For the text-containing cell, return its midpoint in (X, Y) coordinate format. 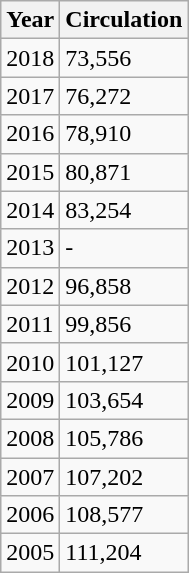
78,910 (124, 134)
2006 (30, 515)
2014 (30, 210)
Circulation (124, 20)
76,272 (124, 96)
83,254 (124, 210)
111,204 (124, 553)
2015 (30, 172)
101,127 (124, 362)
2005 (30, 553)
- (124, 248)
2016 (30, 134)
2010 (30, 362)
2008 (30, 438)
80,871 (124, 172)
96,858 (124, 286)
99,856 (124, 324)
2007 (30, 477)
2009 (30, 400)
2018 (30, 58)
2012 (30, 286)
108,577 (124, 515)
2011 (30, 324)
107,202 (124, 477)
105,786 (124, 438)
2013 (30, 248)
Year (30, 20)
103,654 (124, 400)
2017 (30, 96)
73,556 (124, 58)
